Identify which cell holds the provided text, then report its (x, y) central coordinate. 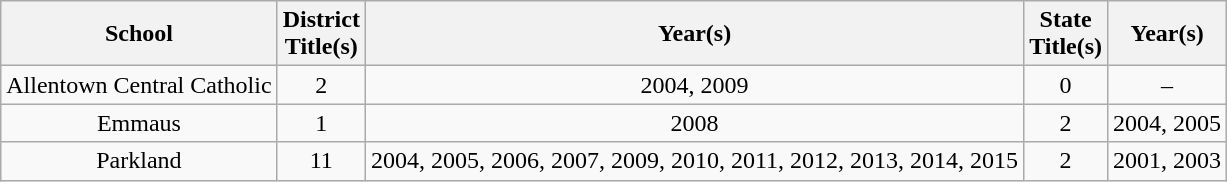
2008 (694, 123)
Emmaus (139, 123)
11 (321, 161)
2004, 2005 (1168, 123)
StateTitle(s) (1066, 34)
Allentown Central Catholic (139, 85)
School (139, 34)
2001, 2003 (1168, 161)
1 (321, 123)
0 (1066, 85)
DistrictTitle(s) (321, 34)
Parkland (139, 161)
– (1168, 85)
2004, 2005, 2006, 2007, 2009, 2010, 2011, 2012, 2013, 2014, 2015 (694, 161)
2004, 2009 (694, 85)
